Search for the cell housing the specified text and yield its [X, Y] center coordinate. 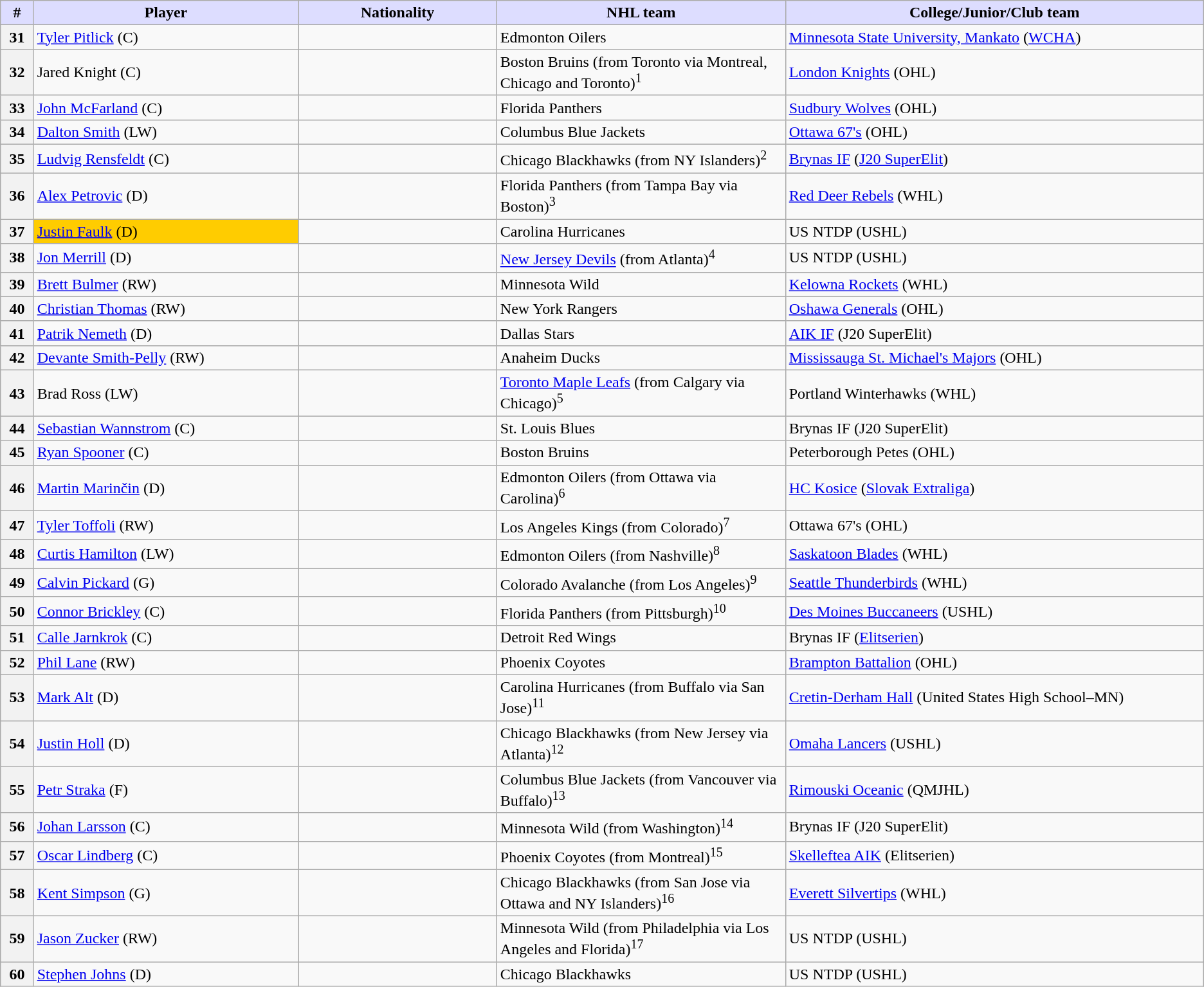
36 [17, 196]
Chicago Blackhawks (from NY Islanders)2 [641, 159]
Justin Holl (D) [166, 744]
Mark Alt (D) [166, 698]
Anaheim Ducks [641, 358]
College/Junior/Club team [994, 13]
NHL team [641, 13]
Chicago Blackhawks (from New Jersey via Atlanta)12 [641, 744]
Calvin Pickard (G) [166, 583]
Oshawa Generals (OHL) [994, 309]
Minnesota Wild (from Washington)14 [641, 827]
50 [17, 611]
47 [17, 526]
Saskatoon Blades (WHL) [994, 554]
Alex Petrovic (D) [166, 196]
43 [17, 394]
Jon Merrill (D) [166, 258]
Des Moines Buccaneers (USHL) [994, 611]
Kelowna Rockets (WHL) [994, 284]
Ryan Spooner (C) [166, 453]
54 [17, 744]
Portland Winterhawks (WHL) [994, 394]
Edmonton Oilers (from Ottawa via Carolina)6 [641, 488]
AIK IF (J20 SuperElit) [994, 333]
Phil Lane (RW) [166, 662]
53 [17, 698]
# [17, 13]
57 [17, 855]
46 [17, 488]
Omaha Lancers (USHL) [994, 744]
Tyler Toffoli (RW) [166, 526]
Boston Bruins (from Toronto via Montreal, Chicago and Toronto)1 [641, 73]
New York Rangers [641, 309]
Player [166, 13]
Minnesota State University, Mankato (WCHA) [994, 37]
Peterborough Petes (OHL) [994, 453]
Boston Bruins [641, 453]
Rimouski Oceanic (QMJHL) [994, 790]
55 [17, 790]
48 [17, 554]
Phoenix Coyotes [641, 662]
Phoenix Coyotes (from Montreal)15 [641, 855]
Colorado Avalanche (from Los Angeles)9 [641, 583]
New Jersey Devils (from Atlanta)4 [641, 258]
51 [17, 638]
Sudbury Wolves (OHL) [994, 107]
Carolina Hurricanes (from Buffalo via San Jose)11 [641, 698]
Minnesota Wild [641, 284]
Patrik Nemeth (D) [166, 333]
John McFarland (C) [166, 107]
44 [17, 428]
Detroit Red Wings [641, 638]
59 [17, 939]
Chicago Blackhawks (from San Jose via Ottawa and NY Islanders)16 [641, 893]
41 [17, 333]
45 [17, 453]
Minnesota Wild (from Philadelphia via Los Angeles and Florida)17 [641, 939]
Mississauga St. Michael's Majors (OHL) [994, 358]
Brampton Battalion (OHL) [994, 662]
Everett Silvertips (WHL) [994, 893]
33 [17, 107]
Martin Marinčin (D) [166, 488]
Connor Brickley (C) [166, 611]
39 [17, 284]
Devante Smith-Pelly (RW) [166, 358]
Chicago Blackhawks [641, 974]
HC Kosice (Slovak Extraliga) [994, 488]
Edmonton Oilers (from Nashville)8 [641, 554]
Nationality [397, 13]
34 [17, 132]
Curtis Hamilton (LW) [166, 554]
42 [17, 358]
Ludvig Rensfeldt (C) [166, 159]
Johan Larsson (C) [166, 827]
35 [17, 159]
Florida Panthers (from Tampa Bay via Boston)3 [641, 196]
Petr Straka (F) [166, 790]
Brad Ross (LW) [166, 394]
Red Deer Rebels (WHL) [994, 196]
London Knights (OHL) [994, 73]
40 [17, 309]
Kent Simpson (G) [166, 893]
56 [17, 827]
Justin Faulk (D) [166, 231]
Columbus Blue Jackets [641, 132]
37 [17, 231]
Los Angeles Kings (from Colorado)7 [641, 526]
49 [17, 583]
Columbus Blue Jackets (from Vancouver via Buffalo)13 [641, 790]
Tyler Pitlick (C) [166, 37]
Brynas IF (Elitserien) [994, 638]
Oscar Lindberg (C) [166, 855]
Florida Panthers [641, 107]
Cretin-Derham Hall (United States High School–MN) [994, 698]
Calle Jarnkrok (C) [166, 638]
Stephen Johns (D) [166, 974]
52 [17, 662]
Carolina Hurricanes [641, 231]
Skelleftea AIK (Elitserien) [994, 855]
Toronto Maple Leafs (from Calgary via Chicago)5 [641, 394]
38 [17, 258]
Jared Knight (C) [166, 73]
Edmonton Oilers [641, 37]
Dalton Smith (LW) [166, 132]
60 [17, 974]
32 [17, 73]
Sebastian Wannstrom (C) [166, 428]
58 [17, 893]
Seattle Thunderbirds (WHL) [994, 583]
St. Louis Blues [641, 428]
Christian Thomas (RW) [166, 309]
Florida Panthers (from Pittsburgh)10 [641, 611]
Brett Bulmer (RW) [166, 284]
Dallas Stars [641, 333]
Jason Zucker (RW) [166, 939]
31 [17, 37]
